Find where the given text appears and provide that cell's center as [x, y] coordinate. 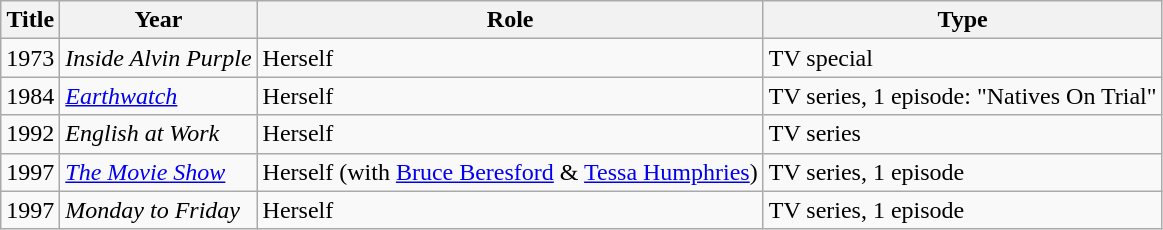
TV special [962, 58]
Role [510, 20]
TV series, 1 episode: "Natives On Trial" [962, 96]
The Movie Show [158, 172]
1984 [30, 96]
TV series [962, 134]
Inside Alvin Purple [158, 58]
Type [962, 20]
English at Work [158, 134]
1992 [30, 134]
Herself (with Bruce Beresford & Tessa Humphries) [510, 172]
1973 [30, 58]
Monday to Friday [158, 210]
Earthwatch [158, 96]
Year [158, 20]
Title [30, 20]
